Search for the cell housing the specified text and yield its (x, y) center coordinate. 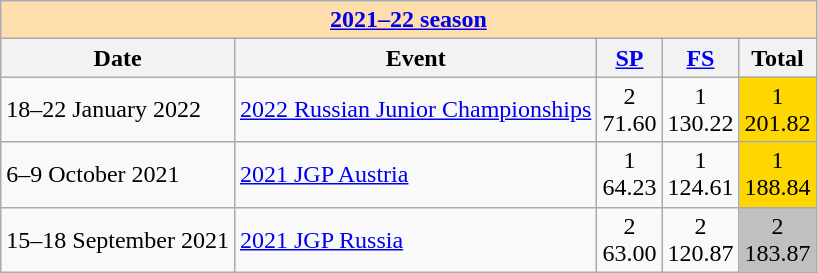
2021–22 season (408, 20)
1 130.22 (700, 110)
2 63.00 (630, 240)
1 188.84 (778, 174)
2 183.87 (778, 240)
Event (415, 58)
18–22 January 2022 (118, 110)
2 120.87 (700, 240)
15–18 September 2021 (118, 240)
2021 JGP Austria (415, 174)
1 201.82 (778, 110)
SP (630, 58)
2021 JGP Russia (415, 240)
2022 Russian Junior Championships (415, 110)
6–9 October 2021 (118, 174)
1 64.23 (630, 174)
2 71.60 (630, 110)
1 124.61 (700, 174)
Date (118, 58)
Total (778, 58)
FS (700, 58)
